Scan for the cell matching the given text and deliver its (x, y) coordinate at center. 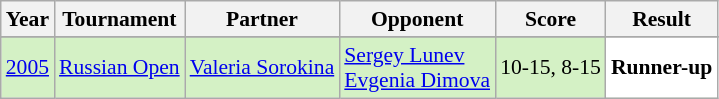
Partner (262, 19)
Runner-up (662, 68)
Year (28, 19)
Tournament (120, 19)
Russian Open (120, 68)
2005 (28, 68)
Opponent (417, 19)
Valeria Sorokina (262, 68)
Result (662, 19)
Score (550, 19)
Sergey Lunev Evgenia Dimova (417, 68)
10-15, 8-15 (550, 68)
